Provide the (x, y) coordinate of the cell's center where the given text is located.  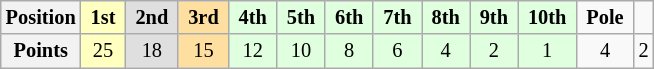
8th (446, 17)
10 (301, 51)
25 (104, 51)
Points (41, 51)
Pole (604, 17)
18 (152, 51)
1 (547, 51)
5th (301, 17)
8 (349, 51)
Position (41, 17)
7th (397, 17)
12 (253, 51)
1st (104, 17)
4th (253, 17)
9th (494, 17)
3rd (203, 17)
6 (397, 51)
2nd (152, 17)
10th (547, 17)
6th (349, 17)
15 (203, 51)
